Extract the [X, Y] coordinate from the center of the cell holding the provided text.  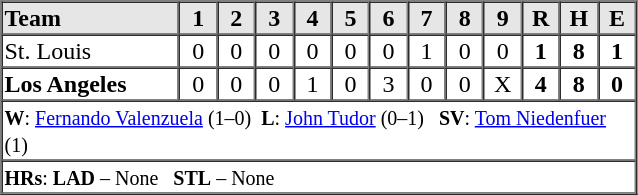
W: Fernando Valenzuela (1–0) L: John Tudor (0–1) SV: Tom Niedenfuer (1) [319, 130]
E [617, 18]
St. Louis [91, 50]
9 [503, 18]
X [503, 84]
2 [236, 18]
HRs: LAD – None STL – None [319, 176]
H [579, 18]
R [541, 18]
Team [91, 18]
6 [388, 18]
7 [427, 18]
5 [350, 18]
Los Angeles [91, 84]
